Return [x, y] of the center of cell containing provided text 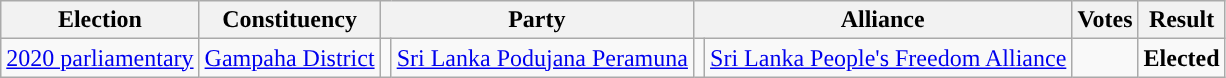
Votes [1105, 20]
Constituency [290, 20]
Sri Lanka People's Freedom Alliance [888, 58]
Sri Lanka Podujana Peramuna [542, 58]
Election [100, 20]
Result [1182, 20]
Party [536, 20]
Alliance [882, 20]
2020 parliamentary [100, 58]
Gampaha District [290, 58]
Elected [1182, 58]
